Scan for the cell matching the given text and deliver its [X, Y] coordinate at center. 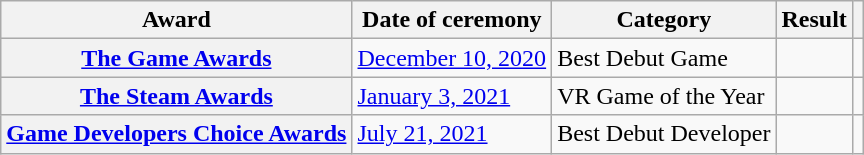
December 10, 2020 [452, 58]
July 21, 2021 [452, 134]
Best Debut Developer [664, 134]
Best Debut Game [664, 58]
Date of ceremony [452, 20]
Game Developers Choice Awards [176, 134]
VR Game of the Year [664, 96]
The Game Awards [176, 58]
The Steam Awards [176, 96]
January 3, 2021 [452, 96]
Category [664, 20]
Award [176, 20]
Result [814, 20]
